Capture the cell that displays the provided text and extract its (x, y) central coordinate. 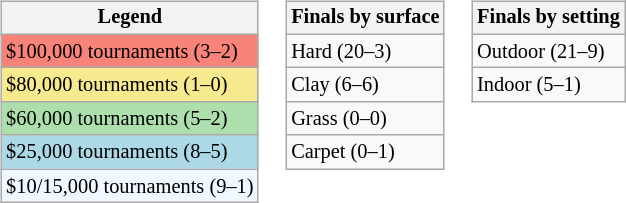
Finals by surface (365, 18)
$10/15,000 tournaments (9–1) (130, 186)
Legend (130, 18)
Indoor (5–1) (548, 85)
$100,000 tournaments (3–2) (130, 51)
Grass (0–0) (365, 119)
Outdoor (21–9) (548, 51)
$25,000 tournaments (8–5) (130, 152)
$60,000 tournaments (5–2) (130, 119)
Carpet (0–1) (365, 152)
$80,000 tournaments (1–0) (130, 85)
Hard (20–3) (365, 51)
Finals by setting (548, 18)
Clay (6–6) (365, 85)
